Detect which cell encompasses the target text, then output its [x, y] center coordinate. 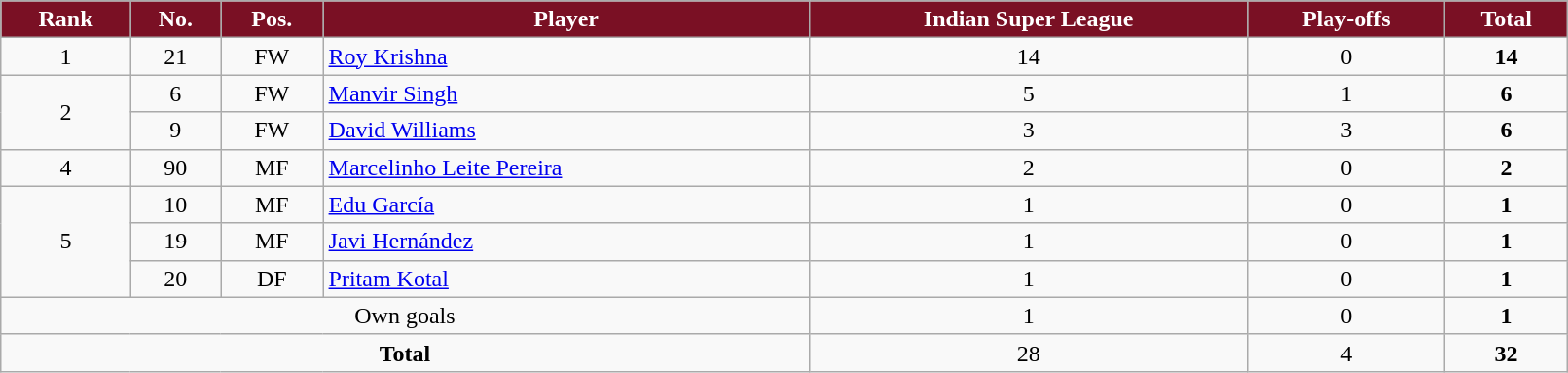
Javi Hernández [566, 242]
20 [175, 279]
Rank [66, 19]
DF [272, 279]
Own goals [405, 316]
Marcelinho Leite Pereira [566, 168]
Manvir Singh [566, 93]
32 [1506, 353]
90 [175, 168]
Indian Super League [1028, 19]
David Williams [566, 131]
Roy Krishna [566, 56]
9 [175, 131]
Edu García [566, 205]
Player [566, 19]
Pos. [272, 19]
Pritam Kotal [566, 279]
19 [175, 242]
28 [1028, 353]
10 [175, 205]
Play-offs [1346, 19]
21 [175, 56]
No. [175, 19]
